Detect which cell encompasses the target text, then output its [x, y] center coordinate. 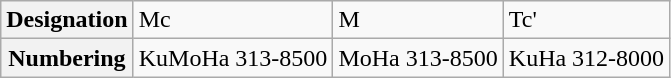
KuMoHa 313-8500 [233, 58]
Numbering [67, 58]
KuHa 312-8000 [586, 58]
Designation [67, 20]
Tc' [586, 20]
MoHa 313-8500 [418, 58]
M [418, 20]
Mc [233, 20]
